Detect which cell encompasses the target text, then output its (x, y) center coordinate. 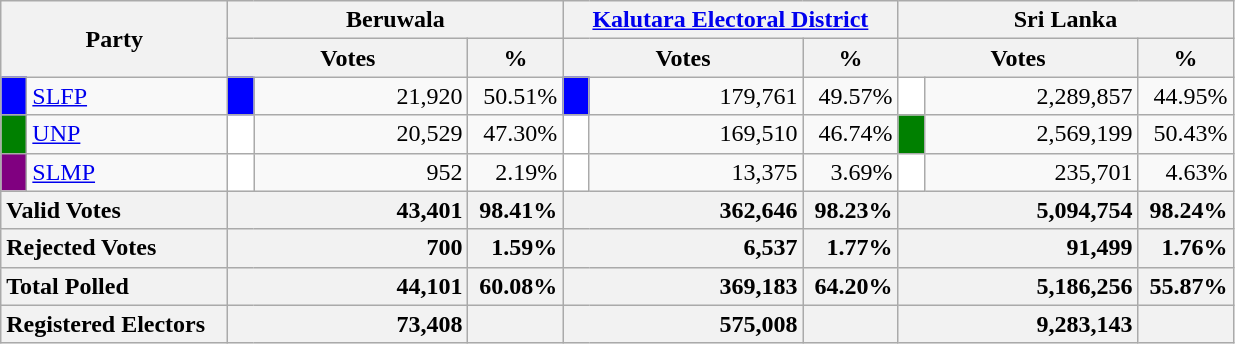
952 (361, 172)
Sri Lanka (1066, 20)
5,186,256 (1018, 286)
Beruwala (396, 20)
369,183 (683, 286)
2,569,199 (1031, 134)
Party (114, 39)
43,401 (348, 210)
5,094,754 (1018, 210)
49.57% (850, 96)
73,408 (348, 324)
46.74% (850, 134)
44.95% (1186, 96)
3.69% (850, 172)
362,646 (683, 210)
47.30% (516, 134)
6,537 (683, 248)
179,761 (696, 96)
Registered Electors (114, 324)
98.23% (850, 210)
60.08% (516, 286)
2.19% (516, 172)
Total Polled (114, 286)
91,499 (1018, 248)
64.20% (850, 286)
13,375 (696, 172)
2,289,857 (1031, 96)
1.77% (850, 248)
55.87% (1186, 286)
44,101 (348, 286)
1.76% (1186, 248)
50.43% (1186, 134)
20,529 (361, 134)
98.24% (1186, 210)
Rejected Votes (114, 248)
700 (348, 248)
98.41% (516, 210)
9,283,143 (1018, 324)
UNP (128, 134)
1.59% (516, 248)
50.51% (516, 96)
Kalutara Electoral District (730, 20)
4.63% (1186, 172)
SLMP (128, 172)
235,701 (1031, 172)
575,008 (683, 324)
SLFP (128, 96)
169,510 (696, 134)
Valid Votes (114, 210)
21,920 (361, 96)
